Extract the (x, y) coordinate from the center of the cell holding the provided text.  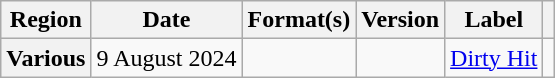
Dirty Hit (494, 58)
Region (46, 20)
Version (400, 20)
Various (46, 58)
9 August 2024 (166, 58)
Label (494, 20)
Date (166, 20)
Format(s) (299, 20)
